Return [X, Y] of the center of cell containing provided text 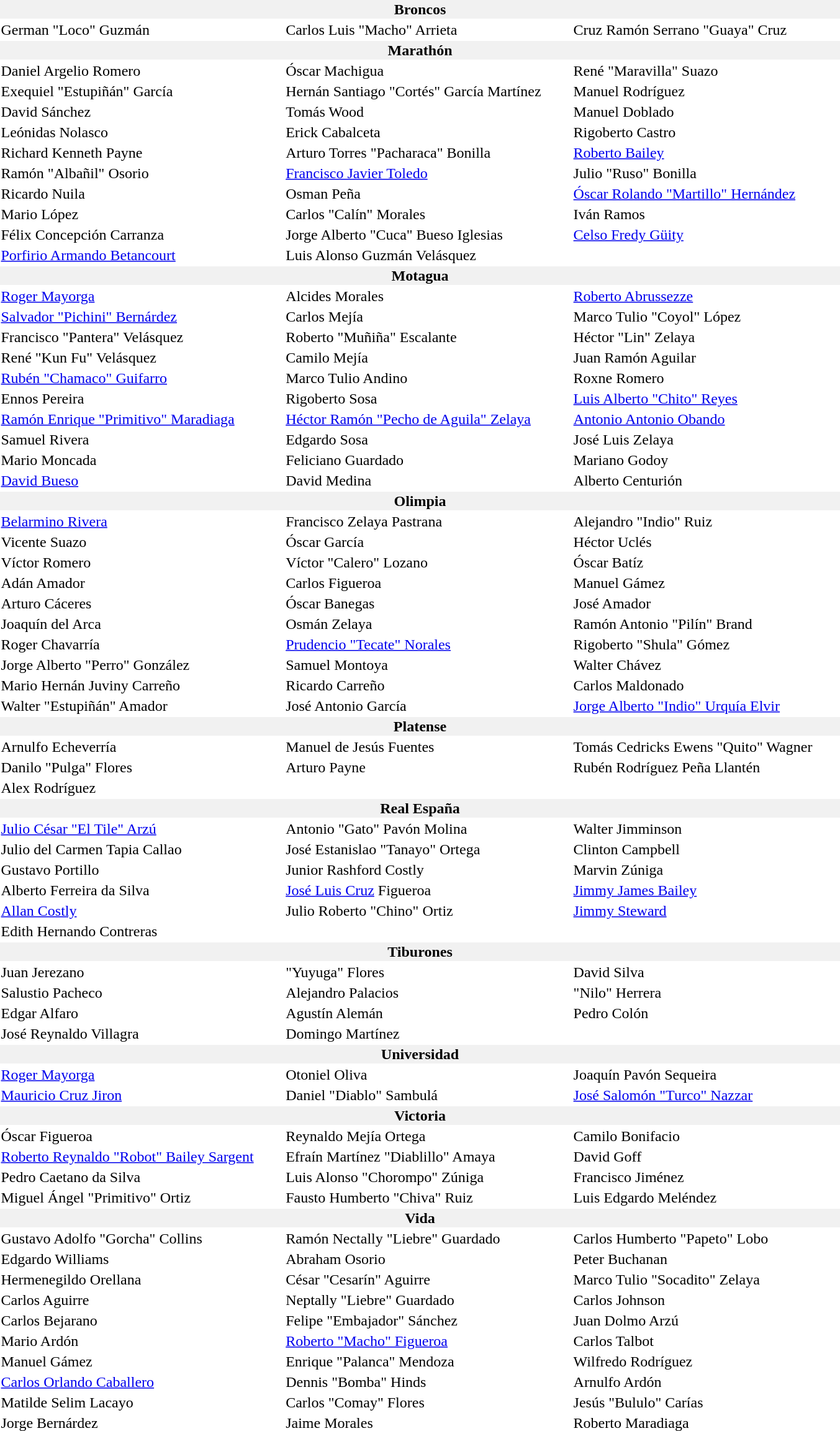
Carlos Mejía [428, 317]
Francisco Javier Toledo [428, 173]
Universidad [420, 1054]
Víctor "Calero" Lozano [428, 562]
Francisco "Pantera" Velásquez [142, 337]
Arturo Payne [428, 767]
Exequiel "Estupiñán" García [142, 91]
Rigoberto Sosa [428, 399]
Francisco Zelaya Pastrana [428, 521]
Gustavo Portillo [142, 870]
Julio César "El Tile" Arzú [142, 829]
Salvador "Pichini" Bernárdez [142, 317]
Daniel "Diablo" Sambulá [428, 1095]
Tomás Cedricks Ewens "Quito" Wagner [707, 747]
Iván Ramos [707, 214]
Carlos Bejarano [142, 1320]
David Bueso [142, 481]
Arnulfo Echeverría [142, 747]
Ramón Nectally "Liebre" Guardado [428, 1239]
Wilfredo Rodríguez [707, 1361]
Fausto Humberto "Chiva" Ruiz [428, 1198]
Roberto "Muñiña" Escalante [428, 337]
Tomás Wood [428, 112]
Roberto Abrussezze [707, 296]
Ramón Antonio "Pilín" Brand [707, 624]
Roger Chavarría [142, 644]
Ramón "Albañil" Osorio [142, 173]
Daniel Argelio Romero [142, 71]
Luis Alberto "Chito" Reyes [707, 399]
Matilde Selim Lacayo [142, 1402]
José Reynaldo Villagra [142, 1034]
Alex Rodríguez [142, 788]
Mario Ardón [142, 1341]
Carlos Humberto "Papeto" Lobo [707, 1239]
Salustio Pacheco [142, 993]
Rubén Rodríguez Peña Llantén [707, 767]
Mario López [142, 214]
Agustín Alemán [428, 1013]
Mauricio Cruz Jiron [142, 1095]
Rigoberto "Shula" Gómez [707, 644]
Óscar Batíz [707, 562]
Jimmy James Bailey [707, 890]
Otoniel Oliva [428, 1075]
Ramón Enrique "Primitivo" Maradiaga [142, 419]
Mario Hernán Juviny Carreño [142, 685]
Carlos Luis "Macho" Arrieta [428, 30]
Celso Fredy Güity [707, 235]
Real España [420, 808]
Jorge Alberto "Indio" Urquía Elvir [707, 706]
José Amador [707, 603]
Juan Jerezano [142, 972]
Victoria [420, 1116]
Miguel Ángel "Primitivo" Ortiz [142, 1198]
Héctor Ramón "Pecho de Aguila" Zelaya [428, 419]
Alejandro "Indio" Ruiz [707, 521]
José Luis Cruz Figueroa [428, 890]
Roxne Romero [707, 378]
Jimmy Steward [707, 911]
César "Cesarín" Aguirre [428, 1280]
Danilo "Pulga" Flores [142, 767]
Mariano Godoy [707, 460]
Motagua [420, 276]
Roberto "Macho" Figueroa [428, 1341]
Edith Hernando Contreras [142, 931]
Porfirio Armando Betancourt [142, 255]
José Antonio García [428, 706]
Vida [420, 1218]
Arturo Cáceres [142, 603]
René "Maravilla" Suazo [707, 71]
Marco Tulio "Socadito" Zelaya [707, 1280]
Samuel Rivera [142, 440]
"Yuyuga" Flores [428, 972]
Antonio "Gato" Pavón Molina [428, 829]
Cruz Ramón Serrano "Guaya" Cruz [707, 30]
Tiburones [420, 952]
Allan Costly [142, 911]
Ricardo Nuila [142, 194]
Junior Rashford Costly [428, 870]
Alejandro Palacios [428, 993]
José Estanislao "Tanayo" Ortega [428, 849]
Carlos "Calín" Morales [428, 214]
Julio "Ruso" Bonilla [707, 173]
German "Loco" Guzmán [142, 30]
Domingo Martínez [428, 1034]
Arnulfo Ardón [707, 1382]
David Silva [707, 972]
Samuel Montoya [428, 665]
Luis Edgardo Meléndez [707, 1198]
Óscar Machigua [428, 71]
Joaquín Pavón Sequeira [707, 1075]
Prudencio "Tecate" Norales [428, 644]
Carlos "Comay" Flores [428, 1402]
Roberto Bailey [707, 153]
José Salomón "Turco" Nazzar [707, 1095]
Walter Jimminson [707, 829]
Arturo Torres "Pacharaca" Bonilla [428, 153]
Reynaldo Mejía Ortega [428, 1136]
Carlos Johnson [707, 1300]
Manuel Doblado [707, 112]
Pedro Colón [707, 1013]
Osmán Zelaya [428, 624]
Héctor "Lin" Zelaya [707, 337]
Alcides Morales [428, 296]
Jorge Alberto "Perro" González [142, 665]
Joaquín del Arca [142, 624]
Ennos Pereira [142, 399]
Leónidas Nolasco [142, 132]
Hernán Santiago "Cortés" García Martínez [428, 91]
Platense [420, 726]
Pedro Caetano da Silva [142, 1177]
Enrique "Palanca" Mendoza [428, 1361]
Marathón [420, 50]
Abraham Osorio [428, 1259]
Óscar Figueroa [142, 1136]
Camilo Bonifacio [707, 1136]
Edgardo Williams [142, 1259]
Gustavo Adolfo "Gorcha" Collins [142, 1239]
Carlos Aguirre [142, 1300]
Óscar Rolando "Martillo" Hernández [707, 194]
Feliciano Guardado [428, 460]
Edgar Alfaro [142, 1013]
Neptally "Liebre" Guardado [428, 1300]
Marco Tulio "Coyol" López [707, 317]
Juan Ramón Aguilar [707, 358]
Alberto Centurión [707, 481]
Edgardo Sosa [428, 440]
Dennis "Bomba" Hinds [428, 1382]
Felipe "Embajador" Sánchez [428, 1320]
Luis Alonso "Chorompo" Zúniga [428, 1177]
Hermenegildo Orellana [142, 1280]
Francisco Jiménez [707, 1177]
Héctor Uclés [707, 542]
Carlos Figueroa [428, 583]
Ricardo Carreño [428, 685]
Jesús "Bululo" Carías [707, 1402]
Víctor Romero [142, 562]
Marco Tulio Andino [428, 378]
"Nilo" Herrera [707, 993]
Félix Concepción Carranza [142, 235]
Mario Moncada [142, 460]
Juan Dolmo Arzú [707, 1320]
Broncos [420, 9]
Rigoberto Castro [707, 132]
Walter "Estupiñán" Amador [142, 706]
Manuel de Jesús Fuentes [428, 747]
Osman Peña [428, 194]
Carlos Maldonado [707, 685]
Vicente Suazo [142, 542]
René "Kun Fu" Velásquez [142, 358]
Peter Buchanan [707, 1259]
Luis Alonso Guzmán Velásquez [428, 255]
Óscar García [428, 542]
David Goff [707, 1157]
Carlos Orlando Caballero [142, 1382]
Julio Roberto "Chino" Ortiz [428, 911]
Alberto Ferreira da Silva [142, 890]
Efraín Martínez "Diablillo" Amaya [428, 1157]
Richard Kenneth Payne [142, 153]
Rubén "Chamaco" Guifarro [142, 378]
Jorge Alberto "Cuca" Bueso Iglesias [428, 235]
Julio del Carmen Tapia Callao [142, 849]
Camilo Mejía [428, 358]
Clinton Campbell [707, 849]
Belarmino Rivera [142, 521]
Erick Cabalceta [428, 132]
Walter Chávez [707, 665]
Manuel Rodríguez [707, 91]
David Sánchez [142, 112]
Olimpia [420, 501]
Marvin Zúniga [707, 870]
Antonio Antonio Obando [707, 419]
Carlos Talbot [707, 1341]
David Medina [428, 481]
Óscar Banegas [428, 603]
Roberto Reynaldo "Robot" Bailey Sargent [142, 1157]
José Luis Zelaya [707, 440]
Adán Amador [142, 583]
